Output the [x, y] coordinate of the center of the cell containing the given text.  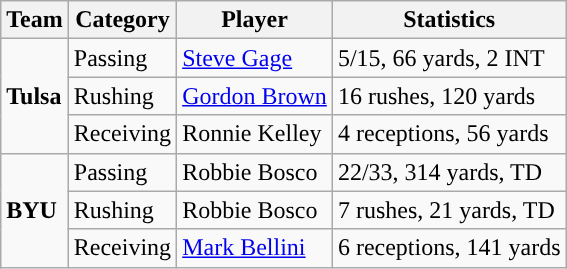
16 rushes, 120 yards [449, 96]
5/15, 66 yards, 2 INT [449, 58]
BYU [35, 210]
Steve Gage [255, 58]
22/33, 314 yards, TD [449, 172]
4 receptions, 56 yards [449, 134]
Ronnie Kelley [255, 134]
Category [122, 20]
7 rushes, 21 yards, TD [449, 210]
Player [255, 20]
Tulsa [35, 96]
Statistics [449, 20]
6 receptions, 141 yards [449, 248]
Mark Bellini [255, 248]
Gordon Brown [255, 96]
Team [35, 20]
